From the cell containing the given text, extract its center point as [X, Y] coordinate. 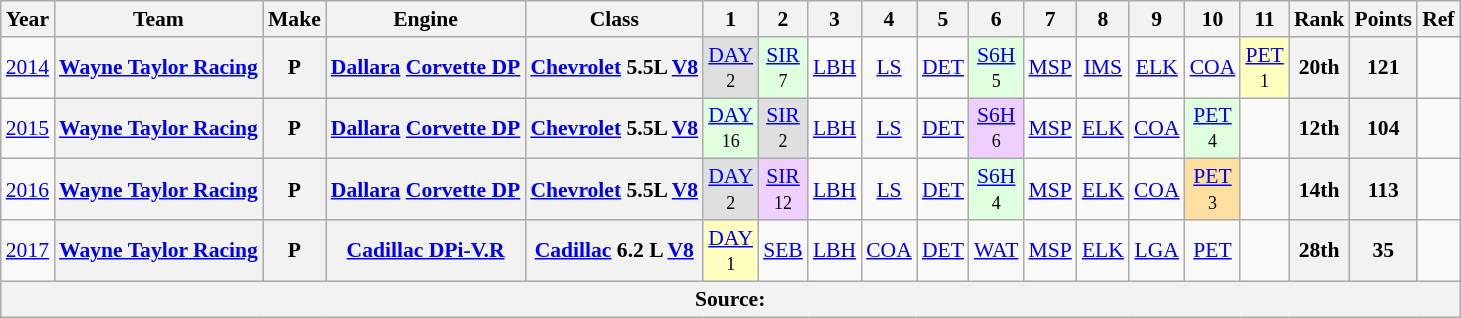
DAY16 [730, 128]
9 [1157, 19]
7 [1050, 19]
DAY1 [730, 250]
2017 [28, 250]
PET1 [1264, 68]
Rank [1320, 19]
S6H6 [996, 128]
5 [943, 19]
Cadillac 6.2 L V8 [614, 250]
SEB [783, 250]
104 [1383, 128]
2016 [28, 190]
6 [996, 19]
Make [294, 19]
Class [614, 19]
14th [1320, 190]
2014 [28, 68]
SIR2 [783, 128]
Team [158, 19]
Ref [1438, 19]
S6H5 [996, 68]
12th [1320, 128]
2 [783, 19]
Year [28, 19]
2015 [28, 128]
35 [1383, 250]
113 [1383, 190]
LGA [1157, 250]
WAT [996, 250]
Source: [730, 299]
20th [1320, 68]
IMS [1103, 68]
28th [1320, 250]
Cadillac DPi-V.R [426, 250]
Engine [426, 19]
4 [889, 19]
Points [1383, 19]
3 [834, 19]
PET [1213, 250]
PET4 [1213, 128]
121 [1383, 68]
S6H4 [996, 190]
SIR7 [783, 68]
SIR12 [783, 190]
10 [1213, 19]
1 [730, 19]
11 [1264, 19]
8 [1103, 19]
PET3 [1213, 190]
